Capture the cell that displays the provided text and extract its (x, y) central coordinate. 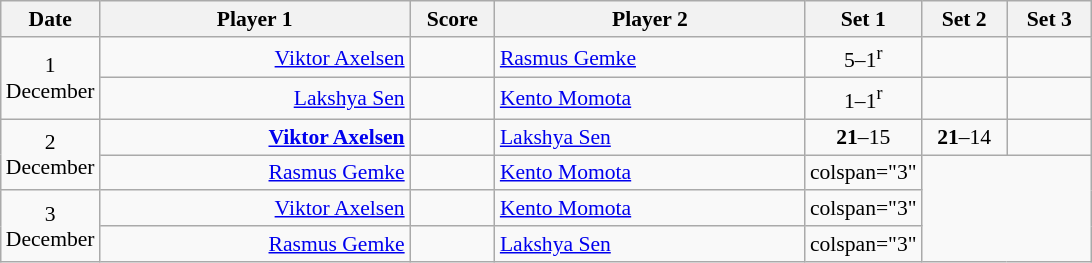
3 December (50, 226)
2 December (50, 154)
Set 1 (864, 19)
1 December (50, 78)
21–14 (964, 137)
Score (452, 19)
21–15 (864, 137)
1–1r (864, 98)
5–1r (864, 58)
Player 2 (650, 19)
Player 1 (255, 19)
Set 2 (964, 19)
Date (50, 19)
Set 3 (1050, 19)
